Locate the cell with the specified text and output its [x, y] center coordinate. 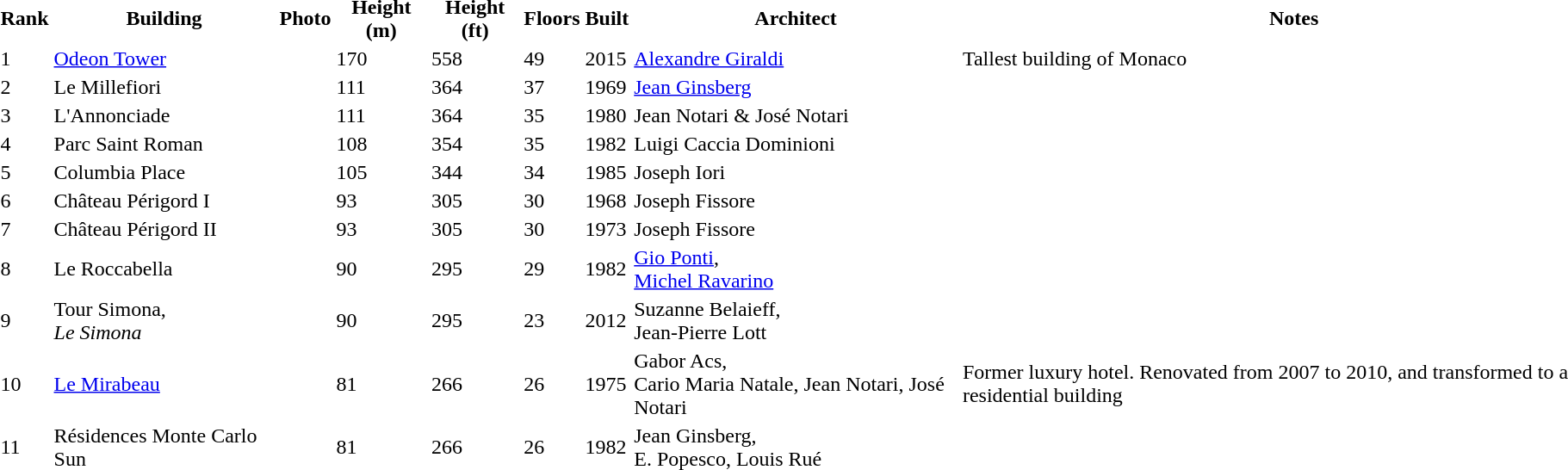
2012 [607, 320]
Château Périgord II [164, 229]
Tour Simona,Le Simona [164, 320]
Jean Notari & José Notari [796, 115]
Jean Ginsberg [796, 87]
29 [552, 269]
Gio Ponti,Michel Ravarino [796, 269]
Alexandre Giraldi [796, 59]
108 [381, 144]
344 [475, 172]
Le Mirabeau [164, 384]
Parc Saint Roman [164, 144]
Château Périgord I [164, 201]
Odeon Tower [164, 59]
23 [552, 320]
Le Roccabella [164, 269]
37 [552, 87]
49 [552, 59]
L'Annonciade [164, 115]
81 [381, 384]
1985 [607, 172]
Suzanne Belaieff,Jean-Pierre Lott [796, 320]
26 [552, 384]
Gabor Acs,Cario Maria Natale, Jean Notari, José Notari [796, 384]
1973 [607, 229]
105 [381, 172]
1969 [607, 87]
354 [475, 144]
558 [475, 59]
Le Millefiori [164, 87]
Joseph Iori [796, 172]
1975 [607, 384]
1968 [607, 201]
266 [475, 384]
1980 [607, 115]
170 [381, 59]
Luigi Caccia Dominioni [796, 144]
34 [552, 172]
Columbia Place [164, 172]
2015 [607, 59]
